Output the [x, y] coordinate of the center of the cell containing the given text.  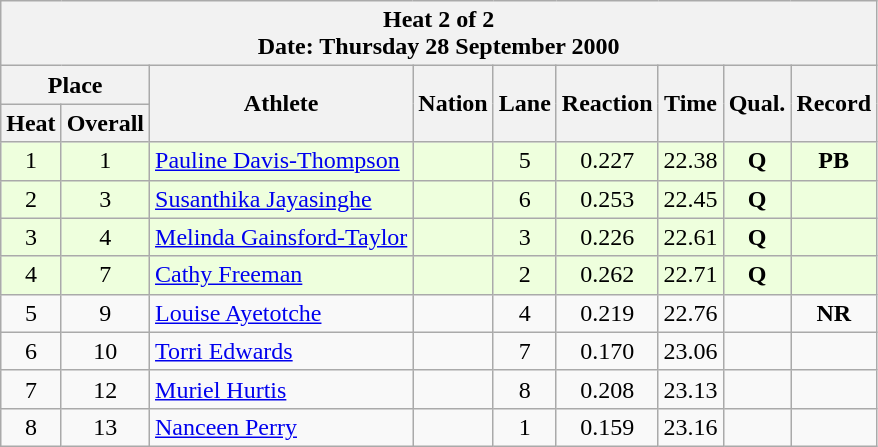
Overall [105, 123]
Place [76, 85]
12 [105, 389]
0.227 [607, 161]
Lane [524, 104]
0.170 [607, 351]
0.159 [607, 427]
Time [690, 104]
Melinda Gainsford-Taylor [282, 237]
Nation [453, 104]
23.13 [690, 389]
Pauline Davis-Thompson [282, 161]
0.253 [607, 199]
Nanceen Perry [282, 427]
0.219 [607, 313]
Qual. [757, 104]
Louise Ayetotche [282, 313]
Reaction [607, 104]
0.208 [607, 389]
22.45 [690, 199]
0.226 [607, 237]
22.38 [690, 161]
NR [834, 313]
13 [105, 427]
22.61 [690, 237]
Cathy Freeman [282, 275]
Heat [31, 123]
22.76 [690, 313]
0.262 [607, 275]
Torri Edwards [282, 351]
Susanthika Jayasinghe [282, 199]
PB [834, 161]
23.16 [690, 427]
22.71 [690, 275]
23.06 [690, 351]
10 [105, 351]
9 [105, 313]
Athlete [282, 104]
Record [834, 104]
Muriel Hurtis [282, 389]
Heat 2 of 2 Date: Thursday 28 September 2000 [439, 34]
